Scan for the cell matching the given text and deliver its [X, Y] coordinate at center. 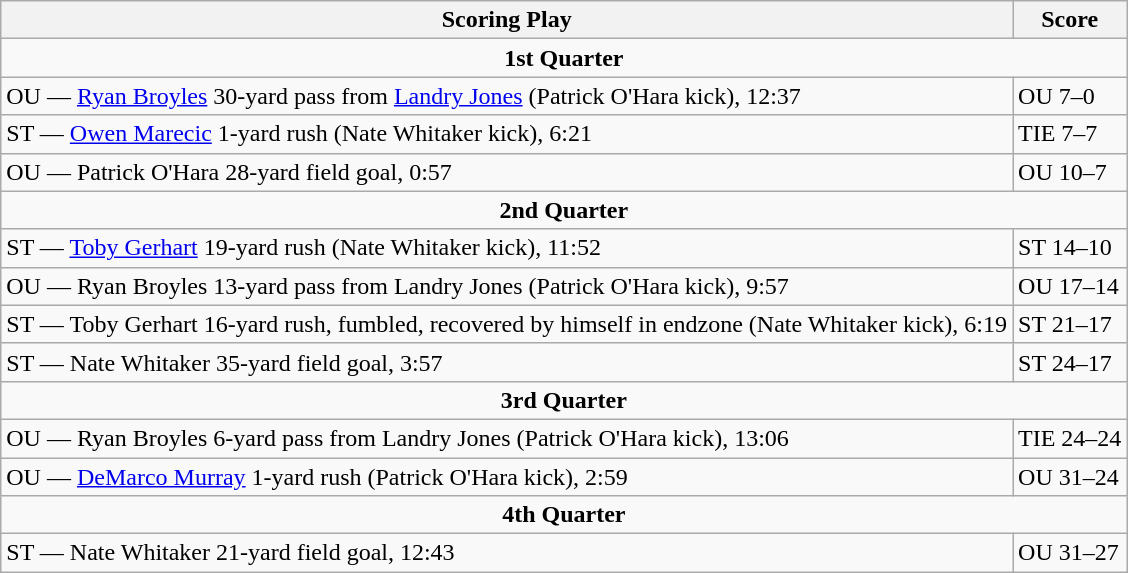
4th Quarter [564, 515]
OU — Ryan Broyles 13-yard pass from Landry Jones (Patrick O'Hara kick), 9:57 [507, 286]
OU 10–7 [1070, 172]
OU — Ryan Broyles 6-yard pass from Landry Jones (Patrick O'Hara kick), 13:06 [507, 438]
2nd Quarter [564, 210]
ST 24–17 [1070, 362]
ST 21–17 [1070, 324]
OU — Ryan Broyles 30-yard pass from Landry Jones (Patrick O'Hara kick), 12:37 [507, 96]
ST — Toby Gerhart 16-yard rush, fumbled, recovered by himself in endzone (Nate Whitaker kick), 6:19 [507, 324]
TIE 7–7 [1070, 134]
OU 7–0 [1070, 96]
ST 14–10 [1070, 248]
OU 31–27 [1070, 553]
TIE 24–24 [1070, 438]
OU — Patrick O'Hara 28-yard field goal, 0:57 [507, 172]
Scoring Play [507, 20]
Score [1070, 20]
ST — Toby Gerhart 19-yard rush (Nate Whitaker kick), 11:52 [507, 248]
ST — Nate Whitaker 21-yard field goal, 12:43 [507, 553]
ST — Nate Whitaker 35-yard field goal, 3:57 [507, 362]
1st Quarter [564, 58]
ST — Owen Marecic 1-yard rush (Nate Whitaker kick), 6:21 [507, 134]
OU — DeMarco Murray 1-yard rush (Patrick O'Hara kick), 2:59 [507, 477]
OU 31–24 [1070, 477]
3rd Quarter [564, 400]
OU 17–14 [1070, 286]
